Pinpoint the cell where the given text exists, returning its [x, y] midpoint coordinate. 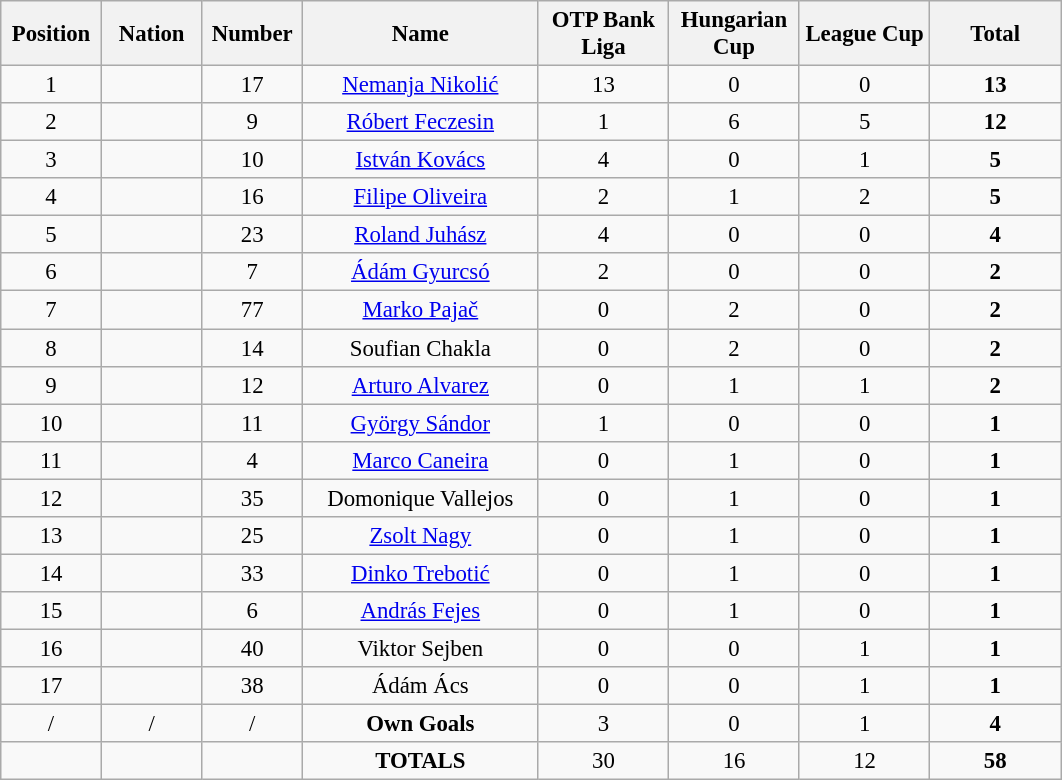
Zsolt Nagy [421, 536]
Marco Caneira [421, 460]
Nation [152, 34]
Dinko Trebotić [421, 573]
István Kovács [421, 160]
33 [252, 573]
35 [252, 498]
András Fejes [421, 611]
77 [252, 310]
Marko Pajač [421, 310]
30 [604, 761]
15 [52, 611]
Total [996, 34]
Nemanja Nikolić [421, 85]
Domonique Vallejos [421, 498]
OTP Bank Liga [604, 34]
Viktor Sejben [421, 648]
League Cup [864, 34]
Filipe Oliveira [421, 197]
25 [252, 536]
Name [421, 34]
Hungarian Cup [734, 34]
Own Goals [421, 724]
TOTALS [421, 761]
Ádám Gyurcsó [421, 273]
Arturo Alvarez [421, 385]
Róbert Feczesin [421, 122]
Number [252, 34]
23 [252, 235]
Ádám Ács [421, 686]
8 [52, 348]
58 [996, 761]
38 [252, 686]
György Sándor [421, 423]
40 [252, 648]
Roland Juhász [421, 235]
Position [52, 34]
Soufian Chakla [421, 348]
